Locate the cell with the specified text and output its (x, y) center coordinate. 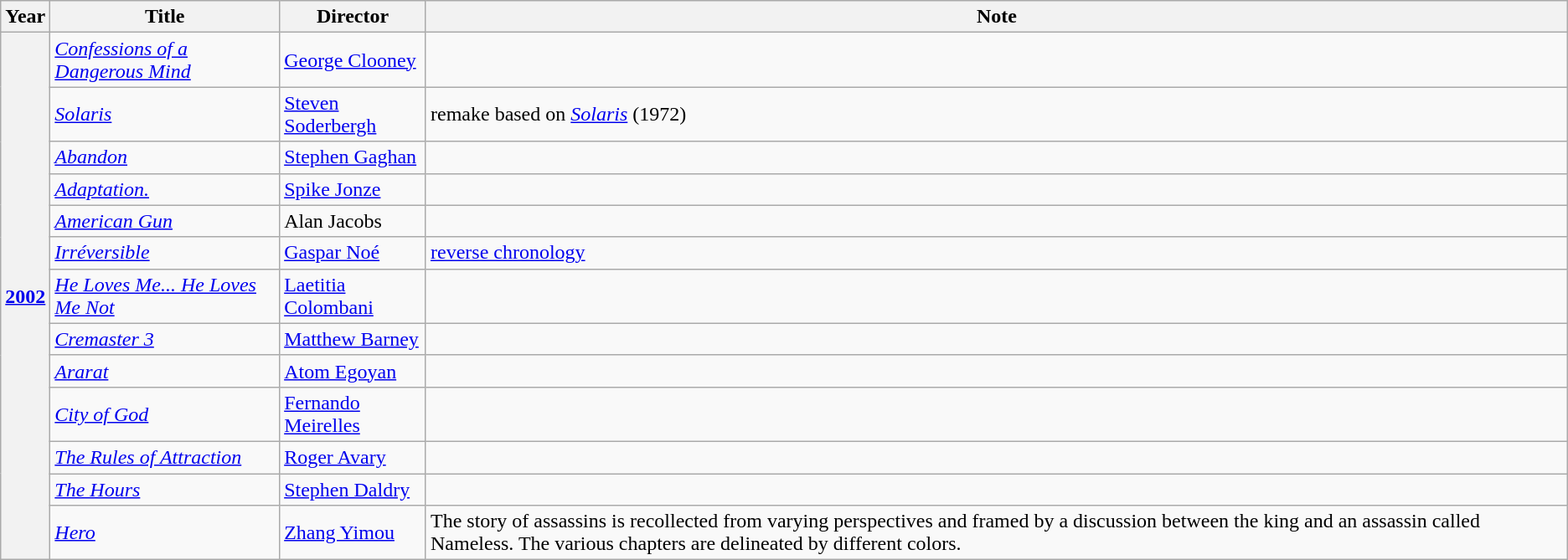
Solaris (165, 114)
Cremaster 3 (165, 339)
Adaptation. (165, 189)
Confessions of a Dangerous Mind (165, 60)
Stephen Gaghan (353, 157)
Zhang Yimou (353, 532)
reverse chronology (997, 253)
American Gun (165, 221)
Alan Jacobs (353, 221)
He Loves Me... He Loves Me Not (165, 296)
Note (997, 17)
Stephen Daldry (353, 490)
Year (25, 17)
Laetitia Colombani (353, 296)
2002 (25, 296)
Steven Soderbergh (353, 114)
Roger Avary (353, 457)
Matthew Barney (353, 339)
Title (165, 17)
remake based on Solaris (1972) (997, 114)
Director (353, 17)
Gaspar Noé (353, 253)
The Rules of Attraction (165, 457)
Hero (165, 532)
The Hours (165, 490)
Ararat (165, 371)
Irréversible (165, 253)
Abandon (165, 157)
Spike Jonze (353, 189)
City of God (165, 414)
George Clooney (353, 60)
Fernando Meirelles (353, 414)
Atom Egoyan (353, 371)
